Extract the [X, Y] coordinate from the center of the cell holding the provided text.  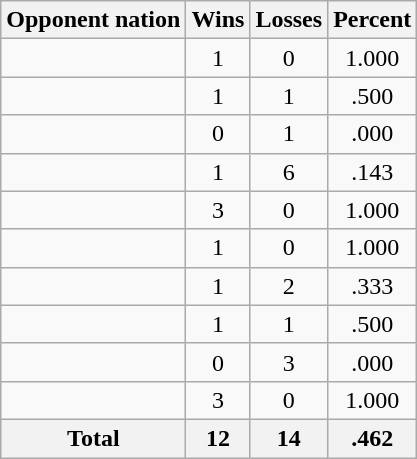
Percent [372, 20]
12 [218, 438]
.462 [372, 438]
14 [289, 438]
.333 [372, 286]
2 [289, 286]
Wins [218, 20]
Total [94, 438]
Opponent nation [94, 20]
Losses [289, 20]
6 [289, 172]
.143 [372, 172]
